Scan for the cell matching the given text and deliver its (X, Y) coordinate at center. 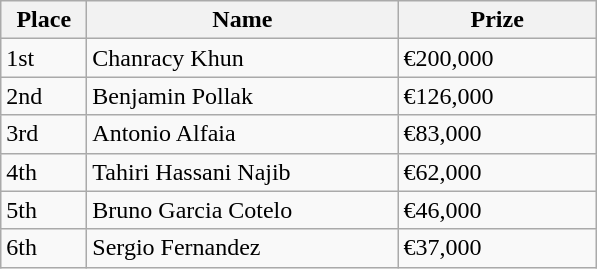
Place (44, 20)
€83,000 (498, 134)
€37,000 (498, 248)
Prize (498, 20)
3rd (44, 134)
Tahiri Hassani Najib (242, 172)
€200,000 (498, 58)
6th (44, 248)
Benjamin Pollak (242, 96)
Name (242, 20)
Antonio Alfaia (242, 134)
Bruno Garcia Cotelo (242, 210)
Sergio Fernandez (242, 248)
2nd (44, 96)
5th (44, 210)
1st (44, 58)
4th (44, 172)
€46,000 (498, 210)
€126,000 (498, 96)
€62,000 (498, 172)
Chanracy Khun (242, 58)
